Locate the cell with the specified text and output its [x, y] center coordinate. 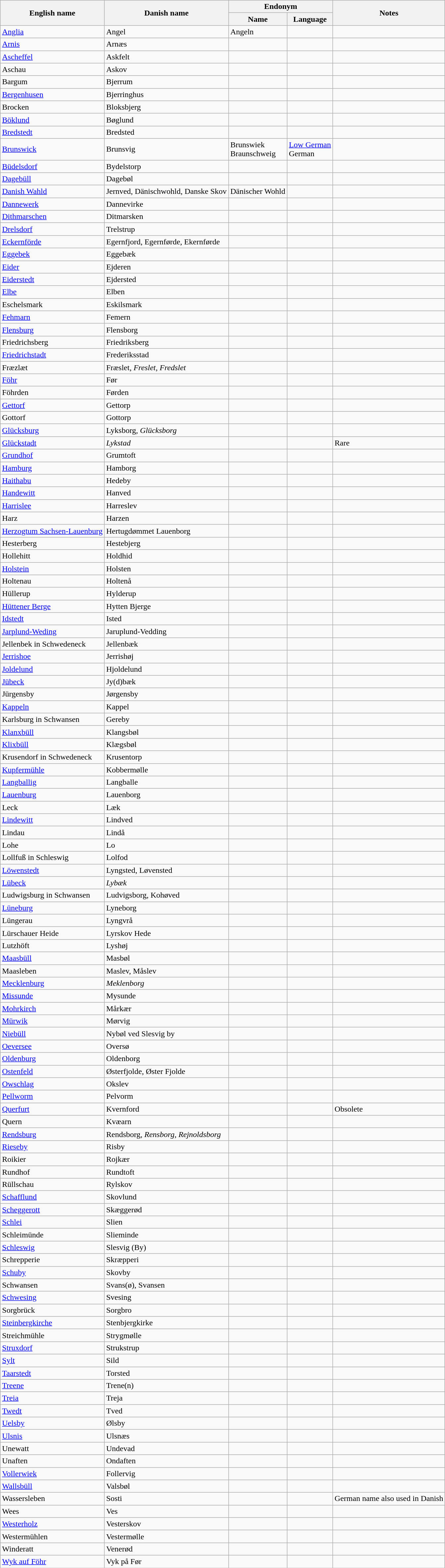
Eskilsmark [167, 304]
Strygmølle [167, 1335]
Bloksbjerg [167, 107]
Streichmühle [52, 1335]
Dannewerk [52, 204]
Eckernförde [52, 242]
Lindå [167, 833]
Maslev, Måslev [167, 971]
Glückstadt [52, 443]
Jarplund-Weding [52, 631]
Hamburg [52, 468]
Sosti [167, 1499]
Bøglund [167, 120]
Læk [167, 807]
Egernfjord, Egernførde, Ekernførde [167, 242]
Rendsborg, Rensborg, Rejnoldsborg [167, 1134]
Sild [167, 1360]
Struxdorf [52, 1348]
Hesterberg [52, 543]
Isted [167, 619]
Karlsburg in Schwansen [52, 719]
Bargum [52, 82]
Friedriksberg [167, 342]
Name [258, 19]
Bredstedt [52, 132]
Ditmarsken [167, 217]
Idstedt [52, 619]
Westermühlen [52, 1536]
Lyksborg, Glücksborg [167, 430]
Kupfermühle [52, 770]
Torsted [167, 1373]
Rare [389, 443]
Schlei [52, 1222]
Schwesing [52, 1298]
Valsbøl [167, 1486]
Wassersleben [52, 1499]
Hylderup [167, 594]
Uelsby [52, 1423]
Treja [167, 1398]
Nybøl ved Slesvig by [167, 1034]
Gereby [167, 719]
Jübeck [52, 682]
Joldelund [52, 669]
Kobbermølle [167, 770]
Jellenbæk [167, 644]
Maasleben [52, 971]
Langballe [167, 782]
Büdelsdorf [52, 166]
Ludwigsburg in Schwansen [52, 895]
Holdhid [167, 556]
Lutzhöft [52, 945]
Language [310, 19]
Gottorp [167, 418]
Harreslev [167, 506]
Ejdersted [167, 279]
Harz [52, 518]
Hüllerup [52, 594]
Lindau [52, 833]
Harrislee [52, 506]
Skræpperi [167, 1260]
Jellenbek in Schwedeneck [52, 644]
Hollehitt [52, 556]
Querfurt [52, 1109]
Holtenå [167, 581]
Lybæk [167, 883]
Oldenburg [52, 1059]
Ondaften [167, 1461]
Elben [167, 292]
Jerrishoe [52, 657]
Ves [167, 1511]
Friedrichsberg [52, 342]
Ascheffel [52, 57]
Owschlag [52, 1084]
Bjerrum [167, 82]
Obsolete [389, 1109]
Roikier [52, 1159]
Steinbergkirche [52, 1323]
Lollfuß in Schleswig [52, 858]
Jernved, Dänischwohld, Danske Skov [167, 192]
Missunde [52, 996]
Low GermanGerman [310, 149]
Strukstrup [167, 1348]
Slesvig (By) [167, 1247]
Trene(n) [167, 1386]
Mohrkirch [52, 1009]
Vesterskov [167, 1524]
Maasbüll [52, 958]
Böklund [52, 120]
Schleimünde [52, 1235]
Glücksburg [52, 430]
Sylt [52, 1360]
Meklenborg [167, 983]
BrunswiekBraunschweig [258, 149]
Krusendorf in Schwedeneck [52, 757]
Rüllschau [52, 1185]
Kappeln [52, 707]
Østerfjolde, Øster Fjolde [167, 1071]
Slieminde [167, 1235]
Trelstrup [167, 229]
Jørgensby [167, 694]
Lübeck [52, 883]
Lo [167, 845]
Unewatt [52, 1448]
Mårkær [167, 1009]
Brunswick [52, 149]
Aschau [52, 69]
Klanxbüll [52, 732]
Mørvig [167, 1021]
Hedeby [167, 481]
Askov [167, 69]
Drelsdorf [52, 229]
Risby [167, 1147]
Scheggerott [52, 1210]
Rylskov [167, 1185]
Winderatt [52, 1549]
Mürwik [52, 1021]
Notes [389, 13]
Vestermølle [167, 1536]
Eider [52, 267]
Danish name [167, 13]
Kvernford [167, 1109]
Dagebøl [167, 179]
Jaruplund-Vedding [167, 631]
Holtenau [52, 581]
Skovby [167, 1272]
Gettorp [167, 405]
Hertugdømmet Lauenborg [167, 531]
Stenbjergkirke [167, 1323]
Lyshøj [167, 945]
Bredsted [167, 132]
Brocken [52, 107]
Eiderstedt [52, 279]
Okslev [167, 1084]
Danish Wahld [52, 192]
Endonym [281, 7]
Anglia [52, 32]
Leck [52, 807]
Sorgbro [167, 1310]
English name [52, 13]
Angeln [258, 32]
Ludvigsborg, Kohøved [167, 895]
Kappel [167, 707]
Fræzlæt [52, 368]
Ejderen [167, 267]
Lohe [52, 845]
Lüngerau [52, 920]
Schwansen [52, 1285]
Klægsbøl [167, 744]
Arnis [52, 44]
Follervig [167, 1474]
Elbe [52, 292]
Löwenstedt [52, 870]
Tved [167, 1411]
Hamborg [167, 468]
Undevad [167, 1448]
Angel [167, 32]
Wallsbüll [52, 1486]
Unaften [52, 1461]
Bjerringhus [167, 94]
Jy(d)bæk [167, 682]
Gottorf [52, 418]
Klangsbøl [167, 732]
Pelvorm [167, 1096]
Schuby [52, 1272]
Rendsburg [52, 1134]
Handewitt [52, 493]
Lauenburg [52, 795]
Skæggerød [167, 1210]
Haithabu [52, 481]
Eggebek [52, 254]
Schrepperie [52, 1260]
Dagebüll [52, 179]
Quern [52, 1122]
Lindved [167, 820]
Dithmarschen [52, 217]
Lolfod [167, 858]
Lindewitt [52, 820]
Jerrishøj [167, 657]
Grumtoft [167, 455]
Hestebjerg [167, 543]
Mecklenburg [52, 983]
Wyk auf Föhr [52, 1561]
Niebüll [52, 1034]
Lauenborg [167, 795]
Treia [52, 1398]
Masbøl [167, 958]
Lürschauer Heide [52, 933]
Taarstedt [52, 1373]
Dannevirke [167, 204]
Flensborg [167, 330]
Fræslet, Freslet, Fredslet [167, 368]
Flensburg [52, 330]
Venerød [167, 1549]
Svans(ø), Svansen [167, 1285]
Ostenfeld [52, 1071]
Rojkær [167, 1159]
Hanved [167, 493]
Sorgbrück [52, 1310]
Oeversee [52, 1046]
Askfelt [167, 57]
Ulsnis [52, 1436]
Dänischer Wohld [258, 192]
Twedt [52, 1411]
Kvæarn [167, 1122]
Eggebæk [167, 254]
Fehmarn [52, 317]
Westerholz [52, 1524]
Lüneburg [52, 908]
Friedrichstadt [52, 355]
Lyrskov Hede [167, 933]
Bydelstorp [167, 166]
Treene [52, 1386]
Mysunde [167, 996]
Før [167, 380]
German name also used in Danish [389, 1499]
Ulsnæs [167, 1436]
Gettorf [52, 405]
Klixbüll [52, 744]
Arnæs [167, 44]
Rieseby [52, 1147]
Førden [167, 393]
Oldenborg [167, 1059]
Ølsby [167, 1423]
Hjoldelund [167, 669]
Schleswig [52, 1247]
Lyngvrå [167, 920]
Vollerwiek [52, 1474]
Frederiksstad [167, 355]
Krusentorp [167, 757]
Wees [52, 1511]
Vyk på Før [167, 1561]
Oversø [167, 1046]
Grundhof [52, 455]
Föhrden [52, 393]
Harzen [167, 518]
Pellworm [52, 1096]
Skovlund [167, 1197]
Eschelsmark [52, 304]
Holstein [52, 568]
Brunsvig [167, 149]
Femern [167, 317]
Schafflund [52, 1197]
Herzogtum Sachsen-Lauenburg [52, 531]
Holsten [167, 568]
Lyngsted, Løvensted [167, 870]
Hytten Bjerge [167, 606]
Svesing [167, 1298]
Hüttener Berge [52, 606]
Jürgensby [52, 694]
Langballig [52, 782]
Rundtoft [167, 1172]
Föhr [52, 380]
Lyneborg [167, 908]
Bergenhusen [52, 94]
Rundhof [52, 1172]
Slien [167, 1222]
Lykstad [167, 443]
